Determine the (x, y) coordinate at the center of the cell enclosing the given text.  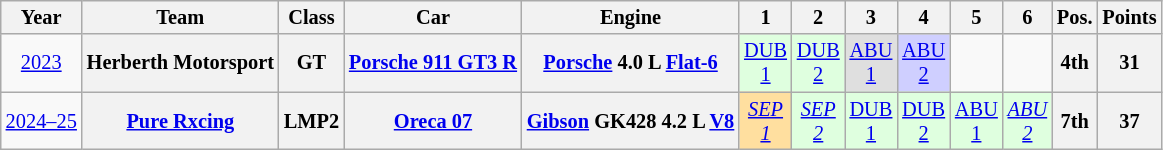
31 (1129, 63)
7th (1074, 121)
Porsche 911 GT3 R (433, 63)
2024–25 (42, 121)
Porsche 4.0 L Flat-6 (630, 63)
2023 (42, 63)
37 (1129, 121)
Car (433, 17)
Pure Rxcing (180, 121)
Team (180, 17)
SEP1 (766, 121)
Herberth Motorsport (180, 63)
SEP2 (818, 121)
Year (42, 17)
LMP2 (312, 121)
Class (312, 17)
2 (818, 17)
Pos. (1074, 17)
Oreca 07 (433, 121)
Engine (630, 17)
Gibson GK428 4.2 L V8 (630, 121)
Points (1129, 17)
5 (976, 17)
4 (924, 17)
4th (1074, 63)
GT (312, 63)
6 (1028, 17)
3 (872, 17)
1 (766, 17)
